Output the (x, y) coordinate of the center of the cell containing the given text.  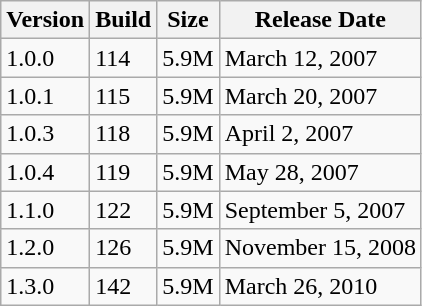
March 26, 2010 (320, 286)
Release Date (320, 20)
1.3.0 (46, 286)
1.1.0 (46, 210)
November 15, 2008 (320, 248)
1.0.3 (46, 134)
1.0.1 (46, 96)
119 (124, 172)
126 (124, 248)
142 (124, 286)
1.0.0 (46, 58)
September 5, 2007 (320, 210)
1.0.4 (46, 172)
April 2, 2007 (320, 134)
Build (124, 20)
115 (124, 96)
March 20, 2007 (320, 96)
Version (46, 20)
114 (124, 58)
May 28, 2007 (320, 172)
1.2.0 (46, 248)
122 (124, 210)
118 (124, 134)
March 12, 2007 (320, 58)
Size (188, 20)
